Detect which cell encompasses the target text, then output its (x, y) center coordinate. 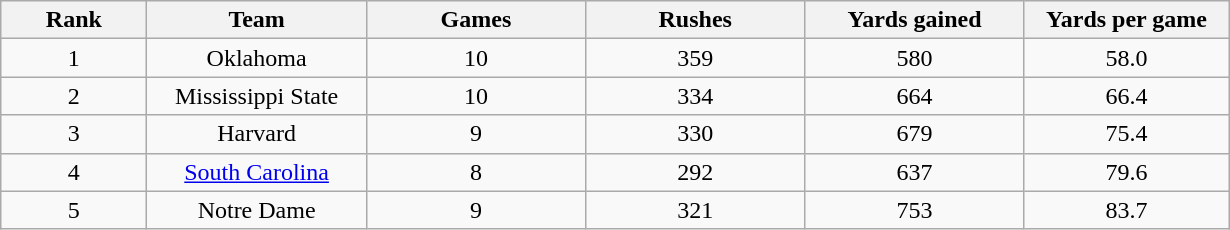
Games (476, 20)
South Carolina (256, 172)
8 (476, 172)
Harvard (256, 134)
679 (914, 134)
753 (914, 210)
Mississippi State (256, 96)
580 (914, 58)
75.4 (1126, 134)
5 (74, 210)
3 (74, 134)
292 (696, 172)
359 (696, 58)
66.4 (1126, 96)
334 (696, 96)
664 (914, 96)
Yards gained (914, 20)
79.6 (1126, 172)
58.0 (1126, 58)
4 (74, 172)
321 (696, 210)
637 (914, 172)
Oklahoma (256, 58)
Notre Dame (256, 210)
Team (256, 20)
Rushes (696, 20)
330 (696, 134)
2 (74, 96)
Yards per game (1126, 20)
1 (74, 58)
Rank (74, 20)
83.7 (1126, 210)
